Return the [x, y] coordinate for the center point of the cell that contains the specified text.  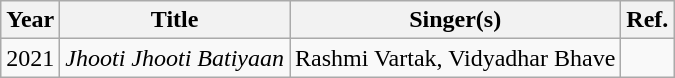
Jhooti Jhooti Batiyaan [175, 58]
Ref. [648, 20]
Rashmi Vartak, Vidyadhar Bhave [456, 58]
Year [30, 20]
Singer(s) [456, 20]
2021 [30, 58]
Title [175, 20]
